Pinpoint the cell where the given text exists, returning its [X, Y] midpoint coordinate. 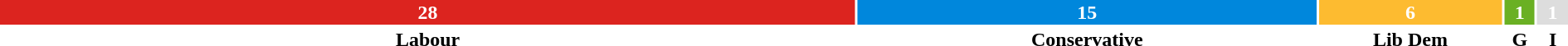
15 [1087, 12]
6 [1410, 12]
28 [428, 12]
